Pinpoint the cell where the given text exists, returning its [x, y] midpoint coordinate. 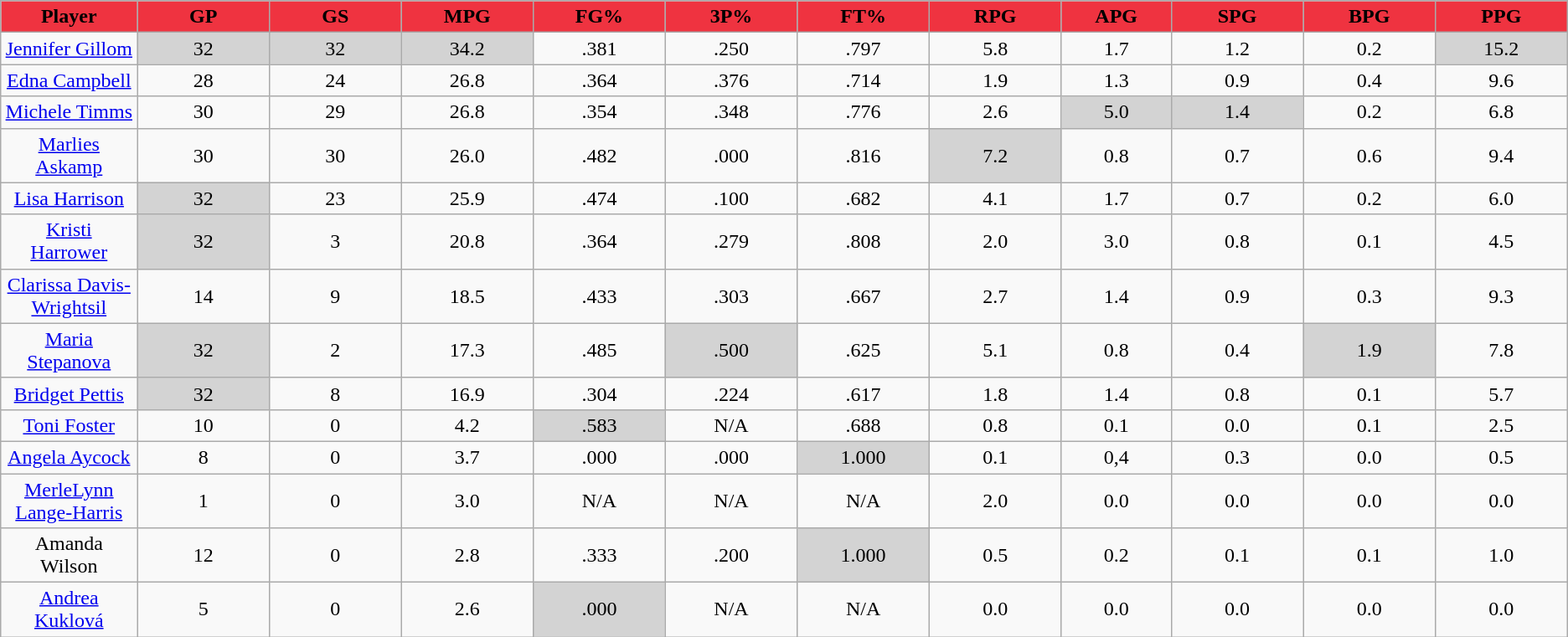
.376 [731, 80]
BPG [1369, 17]
2.7 [995, 296]
Clarissa Davis-Wrightsil [69, 296]
34.2 [467, 49]
4.2 [467, 425]
.100 [731, 198]
3P% [731, 17]
25.9 [467, 198]
1.2 [1237, 49]
1.8 [995, 393]
2.5 [1501, 425]
Andrea Kuklová [69, 609]
MerleLynn Lange-Harris [69, 501]
PPG [1501, 17]
Marlies Askamp [69, 156]
FT% [864, 17]
5 [204, 609]
.808 [864, 241]
.333 [600, 556]
.500 [731, 350]
.583 [600, 425]
.625 [864, 350]
10 [204, 425]
.474 [600, 198]
16.9 [467, 393]
SPG [1237, 17]
.482 [600, 156]
6.8 [1501, 112]
Maria Stepanova [69, 350]
17.3 [467, 350]
.682 [864, 198]
.816 [864, 156]
29 [335, 112]
.250 [731, 49]
5.0 [1116, 112]
1 [204, 501]
1.0 [1501, 556]
Player [69, 17]
2.8 [467, 556]
5.7 [1501, 393]
5.1 [995, 350]
.714 [864, 80]
FG% [600, 17]
GP [204, 17]
0,4 [1116, 457]
GS [335, 17]
MPG [467, 17]
3 [335, 241]
Bridget Pettis [69, 393]
.797 [864, 49]
9.3 [1501, 296]
6.0 [1501, 198]
Jennifer Gillom [69, 49]
.279 [731, 241]
12 [204, 556]
9 [335, 296]
APG [1116, 17]
Kristi Harrower [69, 241]
.224 [731, 393]
.433 [600, 296]
9.4 [1501, 156]
3.7 [467, 457]
Angela Aycock [69, 457]
.348 [731, 112]
15.2 [1501, 49]
.776 [864, 112]
RPG [995, 17]
26.0 [467, 156]
.381 [600, 49]
Edna Campbell [69, 80]
.485 [600, 350]
0.6 [1369, 156]
9.6 [1501, 80]
.354 [600, 112]
18.5 [467, 296]
.304 [600, 393]
4.1 [995, 198]
24 [335, 80]
2 [335, 350]
4.5 [1501, 241]
5.8 [995, 49]
14 [204, 296]
20.8 [467, 241]
23 [335, 198]
Amanda Wilson [69, 556]
.303 [731, 296]
.667 [864, 296]
Lisa Harrison [69, 198]
28 [204, 80]
7.8 [1501, 350]
.688 [864, 425]
.200 [731, 556]
Michele Timms [69, 112]
.617 [864, 393]
Toni Foster [69, 425]
1.3 [1116, 80]
7.2 [995, 156]
